Provide the (x, y) coordinate of the cell's center where the given text is located.  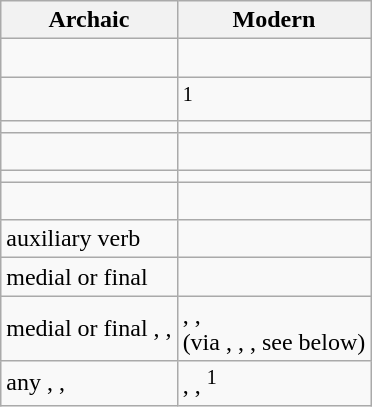
any , , (89, 384)
medial or final , , (89, 328)
medial or final (89, 277)
auxiliary verb (89, 239)
, , 1 (274, 384)
1 (274, 100)
Modern (274, 20)
Archaic (89, 20)
, , (via , , , see below) (274, 328)
